Find where the given text appears and provide that cell's center as [X, Y] coordinate. 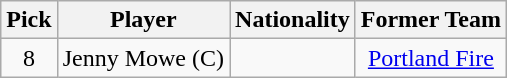
Pick [29, 20]
Portland Fire [430, 58]
Jenny Mowe (C) [143, 58]
Nationality [293, 20]
Former Team [430, 20]
Player [143, 20]
8 [29, 58]
